Output the (X, Y) coordinate of the center of the cell containing the given text.  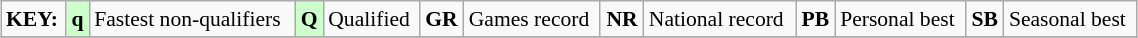
q (78, 19)
NR (622, 19)
Seasonal best (1070, 19)
Fastest non-qualifiers (192, 19)
Games record (532, 19)
SB (985, 19)
Qualified (371, 19)
National record (720, 19)
KEY: (34, 19)
GR (442, 19)
Q (309, 19)
Personal best (900, 19)
PB (816, 19)
